Scan for the cell matching the given text and deliver its (X, Y) coordinate at center. 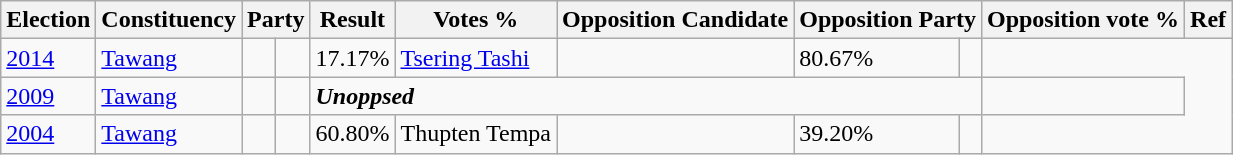
Ref (1208, 20)
Party (276, 20)
2009 (48, 96)
80.67% (877, 58)
Tsering Tashi (476, 58)
Opposition Candidate (676, 20)
Result (352, 20)
39.20% (877, 134)
Election (48, 20)
2004 (48, 134)
Thupten Tempa (476, 134)
Opposition Party (888, 20)
2014 (48, 58)
17.17% (352, 58)
60.80% (352, 134)
Opposition vote % (1082, 20)
Constituency (169, 20)
Votes % (476, 20)
Unoppsed (646, 96)
